Scan for the cell matching the given text and deliver its (x, y) coordinate at center. 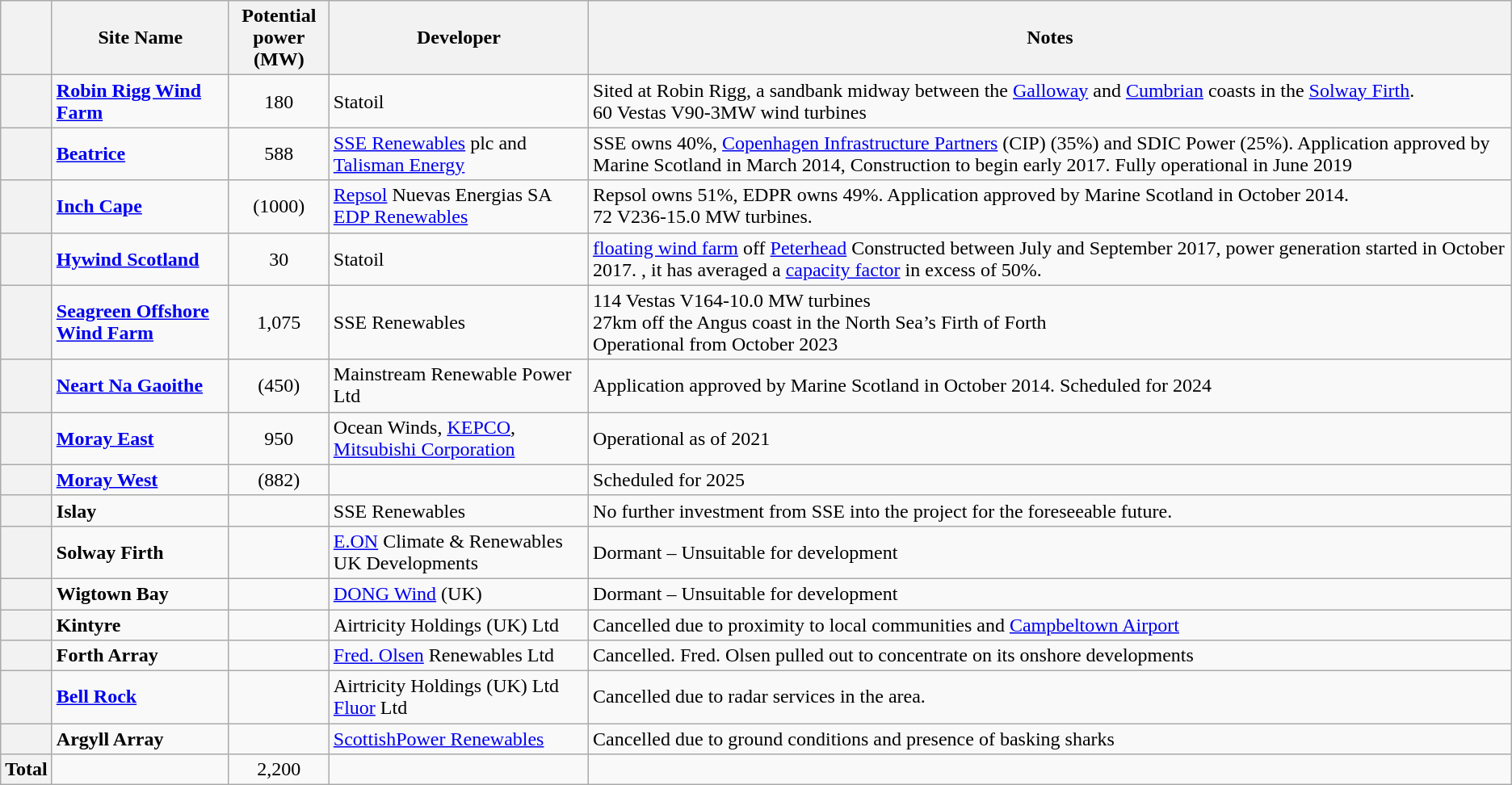
Fred. Olsen Renewables Ltd (459, 656)
Moray East (141, 438)
Seagreen Offshore Wind Farm (141, 322)
Solway Firth (141, 552)
(882) (279, 480)
Kintyre (141, 624)
Moray West (141, 480)
Operational as of 2021 (1050, 438)
ScottishPower Renewables (459, 739)
Islay (141, 510)
Cancelled. Fred. Olsen pulled out to concentrate on its onshore developments (1050, 656)
Cancelled due to ground conditions and presence of basking sharks (1050, 739)
Application approved by Marine Scotland in October 2014. Scheduled for 2024 (1050, 386)
Neart Na Gaoithe (141, 386)
No further investment from SSE into the project for the foreseeable future. (1050, 510)
Total (27, 770)
SSE Renewables plc and Talisman Energy (459, 153)
Scheduled for 2025 (1050, 480)
114 Vestas V164-10.0 MW turbines 27km off the Angus coast in the North Sea’s Firth of Forth Operational from October 2023 (1050, 322)
Robin Rigg Wind Farm (141, 102)
Argyll Array (141, 739)
Site Name (141, 38)
588 (279, 153)
(450) (279, 386)
Mainstream Renewable Power Ltd (459, 386)
2,200 (279, 770)
Inch Cape (141, 207)
950 (279, 438)
180 (279, 102)
Developer (459, 38)
Potentialpower (MW) (279, 38)
Repsol Nuevas Energias SAEDP Renewables (459, 207)
Notes (1050, 38)
DONG Wind (UK) (459, 594)
Sited at Robin Rigg, a sandbank midway between the Galloway and Cumbrian coasts in the Solway Firth. 60 Vestas V90-3MW wind turbines (1050, 102)
Hywind Scotland (141, 258)
1,075 (279, 322)
Ocean Winds, KEPCO, Mitsubishi Corporation (459, 438)
Wigtown Bay (141, 594)
Cancelled due to radar services in the area. (1050, 698)
E.ON Climate & Renewables UK Developments (459, 552)
Bell Rock (141, 698)
Forth Array (141, 656)
Airtricity Holdings (UK) LtdFluor Ltd (459, 698)
Beatrice (141, 153)
Cancelled due to proximity to local communities and Campbeltown Airport (1050, 624)
Repsol owns 51%, EDPR owns 49%. Application approved by Marine Scotland in October 2014. 72 V236-15.0 MW turbines. (1050, 207)
Airtricity Holdings (UK) Ltd (459, 624)
30 (279, 258)
(1000) (279, 207)
